Locate the cell with the specified text and output its (X, Y) center coordinate. 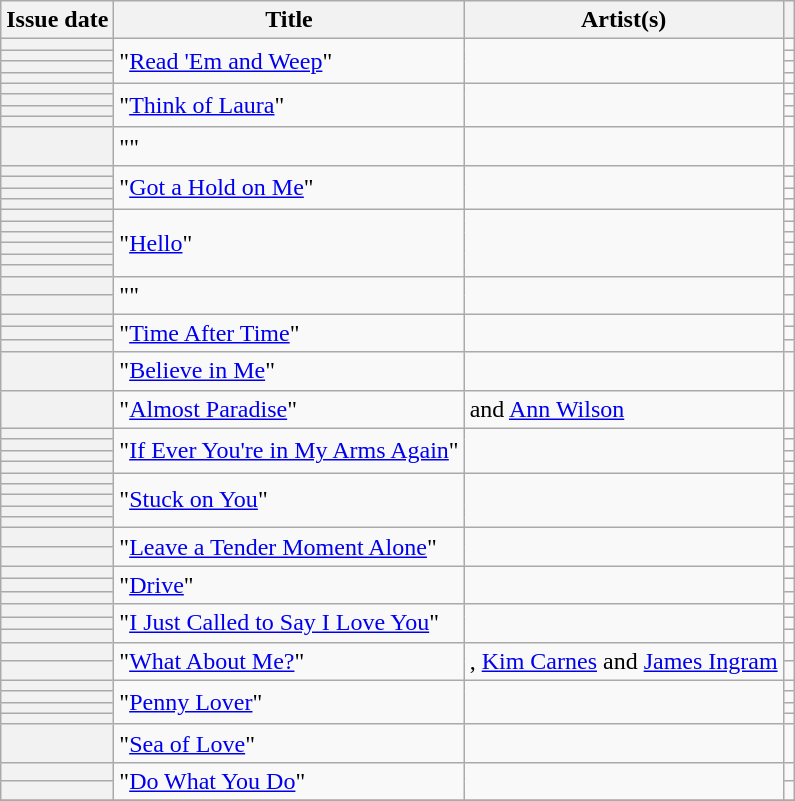
"Drive" (289, 585)
"Time After Time" (289, 333)
"Do What You Do" (289, 781)
"Got a Hold on Me" (289, 187)
Artist(s) (624, 20)
"Read 'Em and Weep" (289, 61)
"Believe in Me" (289, 371)
"What About Me?" (289, 661)
Issue date (58, 20)
"Think of Laura" (289, 105)
, Kim Carnes and James Ingram (624, 661)
"Stuck on You" (289, 500)
"If Ever You're in My Arms Again" (289, 450)
"I Just Called to Say I Love You" (289, 623)
"Leave a Tender Moment Alone" (289, 547)
"Penny Lover" (289, 702)
"Hello" (289, 243)
and Ann Wilson (624, 409)
Title (289, 20)
"Sea of Love" (289, 743)
"Almost Paradise" (289, 409)
